Scan for the cell matching the given text and deliver its (x, y) coordinate at center. 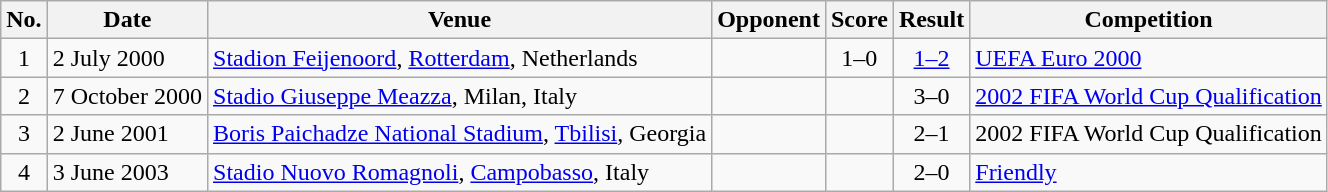
4 (24, 172)
2–1 (931, 134)
Venue (460, 20)
UEFA Euro 2000 (1149, 58)
1–2 (931, 58)
2 June 2001 (127, 134)
Stadio Nuovo Romagnoli, Campobasso, Italy (460, 172)
Competition (1149, 20)
Friendly (1149, 172)
7 October 2000 (127, 96)
3 (24, 134)
Opponent (769, 20)
2 (24, 96)
1 (24, 58)
Stadio Giuseppe Meazza, Milan, Italy (460, 96)
Boris Paichadze National Stadium, Tbilisi, Georgia (460, 134)
1–0 (859, 58)
Result (931, 20)
2–0 (931, 172)
Date (127, 20)
Score (859, 20)
3 June 2003 (127, 172)
No. (24, 20)
2 July 2000 (127, 58)
3–0 (931, 96)
Stadion Feijenoord, Rotterdam, Netherlands (460, 58)
